Identify which cell holds the provided text, then report its [x, y] central coordinate. 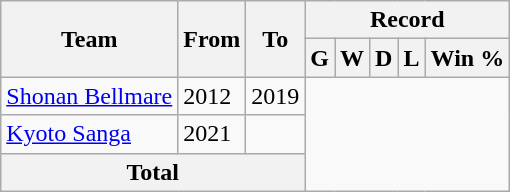
L [412, 58]
2019 [276, 96]
To [276, 39]
From [212, 39]
Record [408, 20]
Team [90, 39]
2021 [212, 134]
Kyoto Sanga [90, 134]
2012 [212, 96]
Win % [468, 58]
Total [153, 172]
Shonan Bellmare [90, 96]
D [384, 58]
W [352, 58]
G [320, 58]
